Output the [x, y] coordinate of the center of the cell containing the given text.  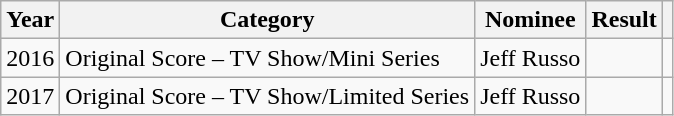
Year [30, 20]
Original Score – TV Show/Limited Series [268, 96]
2016 [30, 58]
2017 [30, 96]
Nominee [530, 20]
Category [268, 20]
Original Score – TV Show/Mini Series [268, 58]
Result [624, 20]
